Output the (x, y) coordinate of the center of the cell containing the given text.  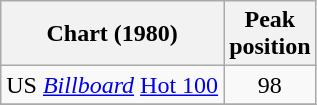
US Billboard Hot 100 (112, 85)
Peakposition (270, 34)
98 (270, 85)
Chart (1980) (112, 34)
